Locate the cell with the specified text and output its (X, Y) center coordinate. 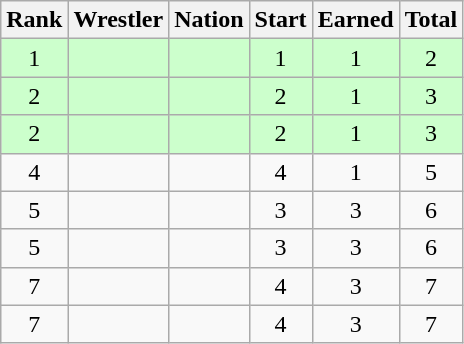
Wrestler (118, 20)
Rank (34, 20)
Earned (356, 20)
Nation (209, 20)
Total (431, 20)
Start (280, 20)
